Output the (x, y) coordinate of the center of the cell containing the given text.  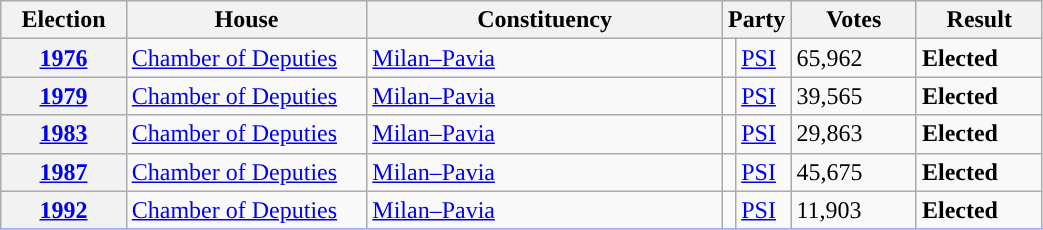
Result (979, 20)
1987 (64, 172)
39,565 (854, 96)
Election (64, 20)
29,863 (854, 134)
House (246, 20)
1979 (64, 96)
45,675 (854, 172)
11,903 (854, 210)
Party (756, 20)
1983 (64, 134)
Constituency (545, 20)
Votes (854, 20)
1976 (64, 58)
1992 (64, 210)
65,962 (854, 58)
